Find where the given text appears and provide that cell's center as [x, y] coordinate. 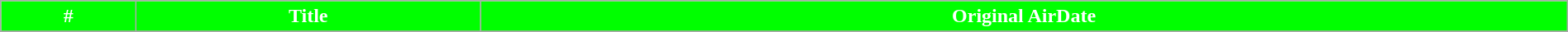
Original AirDate [1024, 16]
Title [308, 16]
# [69, 16]
